From the cell containing the given text, extract its center point as (X, Y) coordinate. 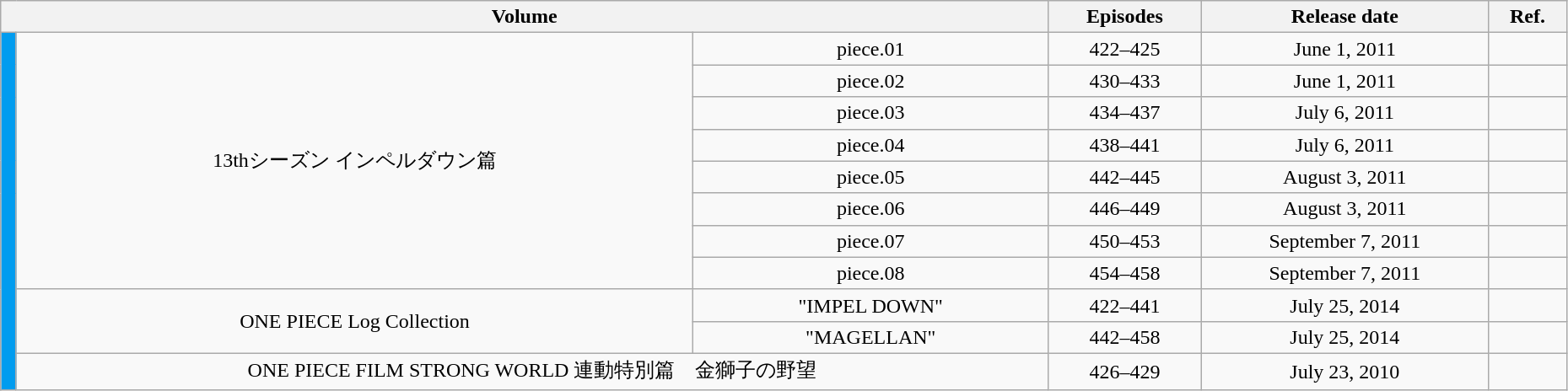
piece.06 (870, 209)
Release date (1344, 17)
426–429 (1125, 371)
422–441 (1125, 305)
422–425 (1125, 49)
434–437 (1125, 113)
piece.02 (870, 81)
430–433 (1125, 81)
438–441 (1125, 145)
Episodes (1125, 17)
piece.07 (870, 241)
446–449 (1125, 209)
"MAGELLAN" (870, 337)
piece.05 (870, 177)
454–458 (1125, 273)
piece.04 (870, 145)
July 23, 2010 (1344, 371)
piece.03 (870, 113)
Ref. (1528, 17)
ONE PIECE FILM STRONG WORLD 連動特別篇 金獅子の野望 (531, 371)
450–453 (1125, 241)
piece.08 (870, 273)
Volume (525, 17)
piece.01 (870, 49)
"IMPEL DOWN" (870, 305)
13thシーズン インペルダウン篇 (354, 161)
ONE PIECE Log Collection (354, 321)
442–445 (1125, 177)
442–458 (1125, 337)
